Pinpoint the cell where the given text exists, returning its (X, Y) midpoint coordinate. 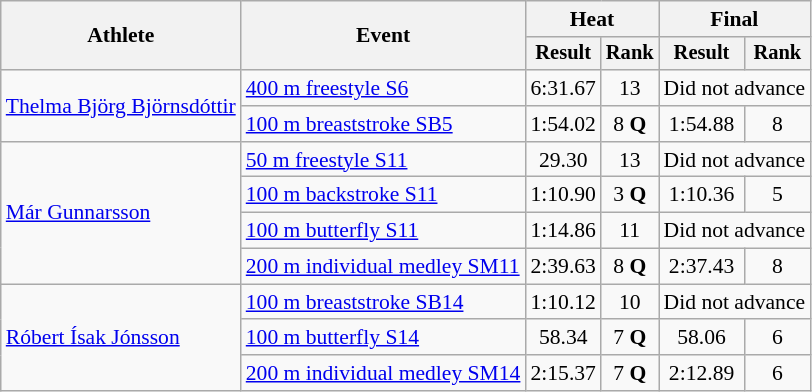
2:12.89 (702, 373)
Heat (592, 19)
200 m individual medley SM14 (384, 373)
1:10.36 (702, 195)
58.06 (702, 338)
6:31.67 (562, 88)
Event (384, 36)
Final (735, 19)
29.30 (562, 160)
58.34 (562, 338)
Thelma Björg Björnsdóttir (121, 106)
100 m butterfly S14 (384, 338)
200 m individual medley SM11 (384, 267)
1:10.12 (562, 302)
5 (778, 195)
100 m breaststroke SB5 (384, 124)
100 m backstroke S11 (384, 195)
2:15.37 (562, 373)
1:54.02 (562, 124)
1:10.90 (562, 195)
400 m freestyle S6 (384, 88)
100 m butterfly S11 (384, 231)
Róbert Ísak Jónsson (121, 338)
1:54.88 (702, 124)
10 (630, 302)
2:39.63 (562, 267)
Már Gunnarsson (121, 213)
1:14.86 (562, 231)
11 (630, 231)
Athlete (121, 36)
2:37.43 (702, 267)
100 m breaststroke SB14 (384, 302)
3 Q (630, 195)
50 m freestyle S11 (384, 160)
